Search for the cell housing the specified text and yield its [x, y] center coordinate. 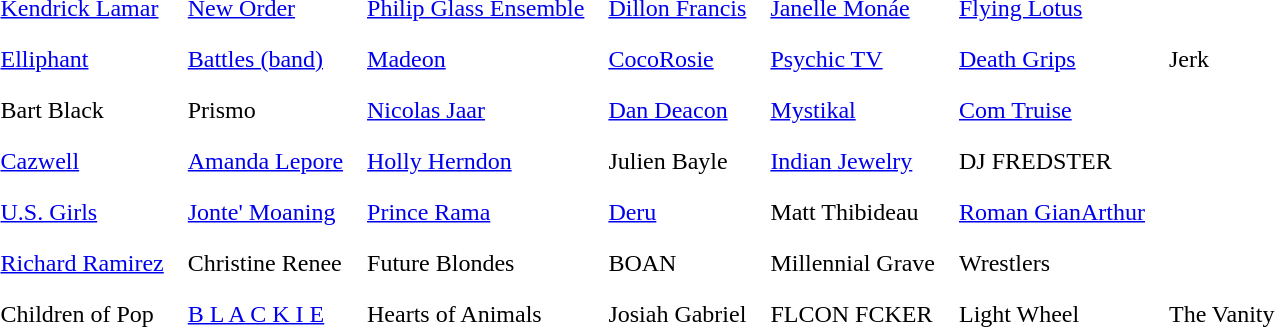
Jonte' Moaning [265, 212]
Matt Thibideau [853, 212]
Holly Herndon [476, 161]
Millennial Grave [853, 263]
Psychic TV [853, 59]
Prince Rama [476, 212]
BOAN [678, 263]
Death Grips [1052, 59]
Mystikal [853, 110]
Wrestlers [1052, 263]
Roman GianArthur [1052, 212]
Future Blondes [476, 263]
Nicolas Jaar [476, 110]
Christine Renee [265, 263]
Prismo [265, 110]
DJ FREDSTER [1052, 161]
Amanda Lepore [265, 161]
CocoRosie [678, 59]
Madeon [476, 59]
Battles (band) [265, 59]
Com Truise [1052, 110]
Indian Jewelry [853, 161]
Dan Deacon [678, 110]
Julien Bayle [678, 161]
Deru [678, 212]
